Identify which cell holds the provided text, then report its [X, Y] central coordinate. 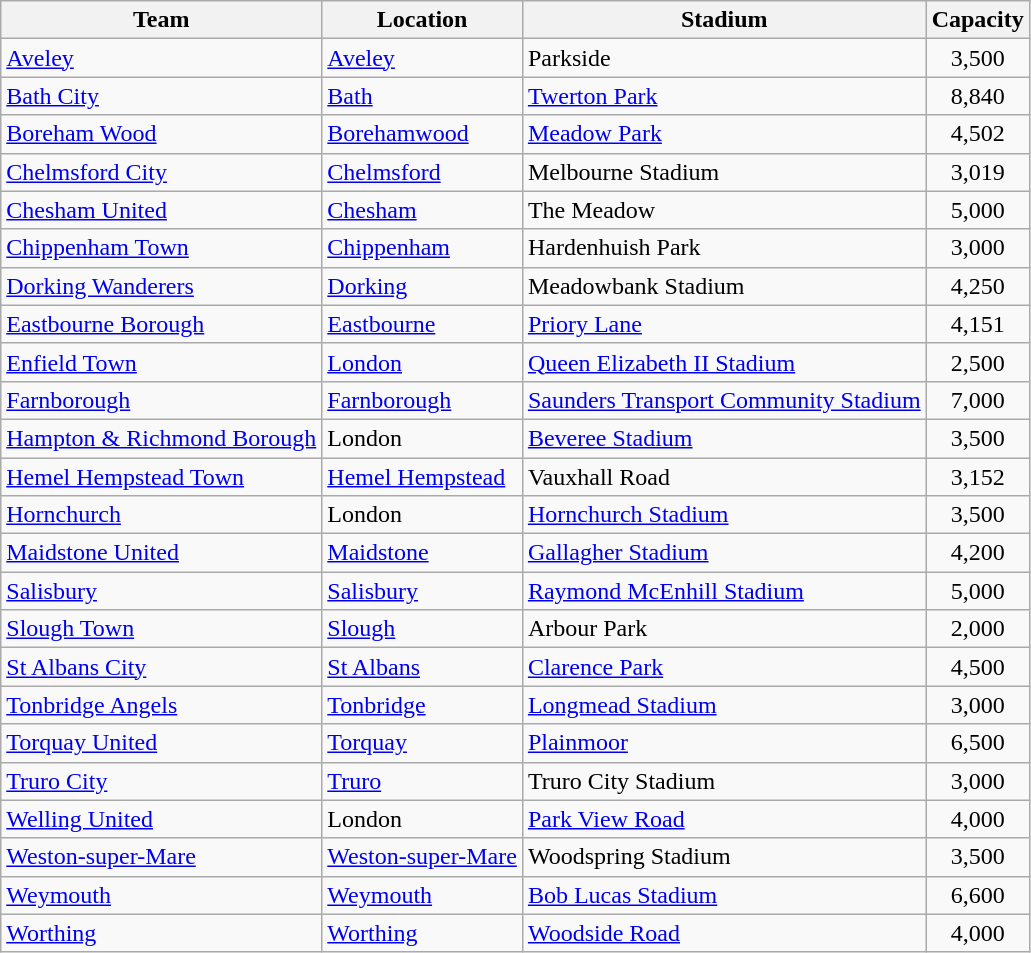
3,152 [978, 477]
Tonbridge [422, 705]
Team [162, 20]
Vauxhall Road [724, 477]
Hemel Hempstead Town [162, 477]
Welling United [162, 819]
Chelmsford City [162, 172]
Meadowbank Stadium [724, 286]
4,500 [978, 667]
Park View Road [724, 819]
Maidstone [422, 553]
Gallagher Stadium [724, 553]
Enfield Town [162, 362]
Meadow Park [724, 134]
2,000 [978, 629]
Eastbourne [422, 324]
Slough Town [162, 629]
8,840 [978, 96]
4,502 [978, 134]
Chelmsford [422, 172]
Hornchurch [162, 515]
Raymond McEnhill Stadium [724, 591]
3,019 [978, 172]
Dorking [422, 286]
Chippenham [422, 248]
Hampton & Richmond Borough [162, 438]
Chippenham Town [162, 248]
Torquay United [162, 743]
4,200 [978, 553]
Capacity [978, 20]
Truro City Stadium [724, 781]
Plainmoor [724, 743]
Hardenhuish Park [724, 248]
Bath [422, 96]
Eastbourne Borough [162, 324]
Dorking Wanderers [162, 286]
Woodspring Stadium [724, 857]
Parkside [724, 58]
Hornchurch Stadium [724, 515]
Beveree Stadium [724, 438]
Bath City [162, 96]
Chesham [422, 210]
7,000 [978, 400]
4,250 [978, 286]
Clarence Park [724, 667]
Queen Elizabeth II Stadium [724, 362]
Twerton Park [724, 96]
Bob Lucas Stadium [724, 895]
Hemel Hempstead [422, 477]
Tonbridge Angels [162, 705]
Boreham Wood [162, 134]
Maidstone United [162, 553]
Longmead Stadium [724, 705]
2,500 [978, 362]
6,600 [978, 895]
Borehamwood [422, 134]
The Meadow [724, 210]
Stadium [724, 20]
Torquay [422, 743]
Truro City [162, 781]
Woodside Road [724, 933]
Chesham United [162, 210]
Truro [422, 781]
4,151 [978, 324]
Saunders Transport Community Stadium [724, 400]
St Albans City [162, 667]
6,500 [978, 743]
St Albans [422, 667]
Melbourne Stadium [724, 172]
Location [422, 20]
Slough [422, 629]
Priory Lane [724, 324]
Arbour Park [724, 629]
